From the cell containing the given text, extract its center point as (x, y) coordinate. 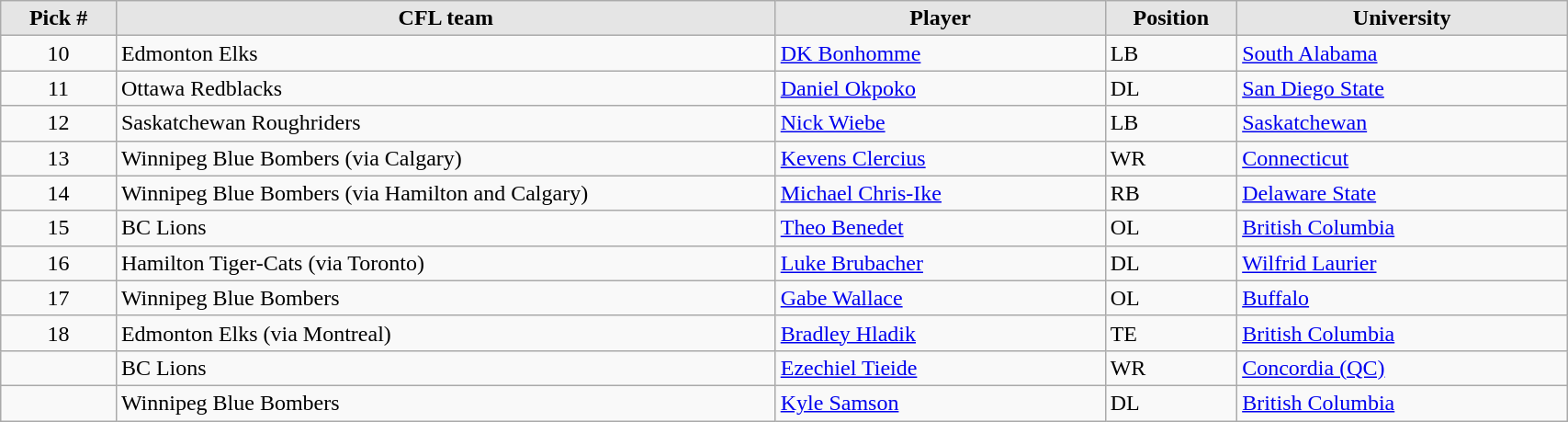
13 (59, 158)
Player (941, 18)
15 (59, 228)
Michael Chris-Ike (941, 193)
TE (1171, 333)
Position (1171, 18)
18 (59, 333)
Buffalo (1402, 298)
Bradley Hladik (941, 333)
Winnipeg Blue Bombers (via Calgary) (446, 158)
Edmonton Elks (446, 53)
Theo Benedet (941, 228)
10 (59, 53)
Kyle Samson (941, 403)
12 (59, 123)
17 (59, 298)
Daniel Okpoko (941, 88)
Wilfrid Laurier (1402, 263)
14 (59, 193)
Luke Brubacher (941, 263)
South Alabama (1402, 53)
Gabe Wallace (941, 298)
DK Bonhomme (941, 53)
University (1402, 18)
CFL team (446, 18)
Saskatchewan (1402, 123)
Concordia (QC) (1402, 368)
Ezechiel Tieide (941, 368)
Hamilton Tiger-Cats (via Toronto) (446, 263)
Kevens Clercius (941, 158)
Pick # (59, 18)
11 (59, 88)
Saskatchewan Roughriders (446, 123)
Nick Wiebe (941, 123)
Connecticut (1402, 158)
Ottawa Redblacks (446, 88)
Edmonton Elks (via Montreal) (446, 333)
Winnipeg Blue Bombers (via Hamilton and Calgary) (446, 193)
Delaware State (1402, 193)
San Diego State (1402, 88)
RB (1171, 193)
16 (59, 263)
